Pinpoint the cell where the given text exists, returning its (x, y) midpoint coordinate. 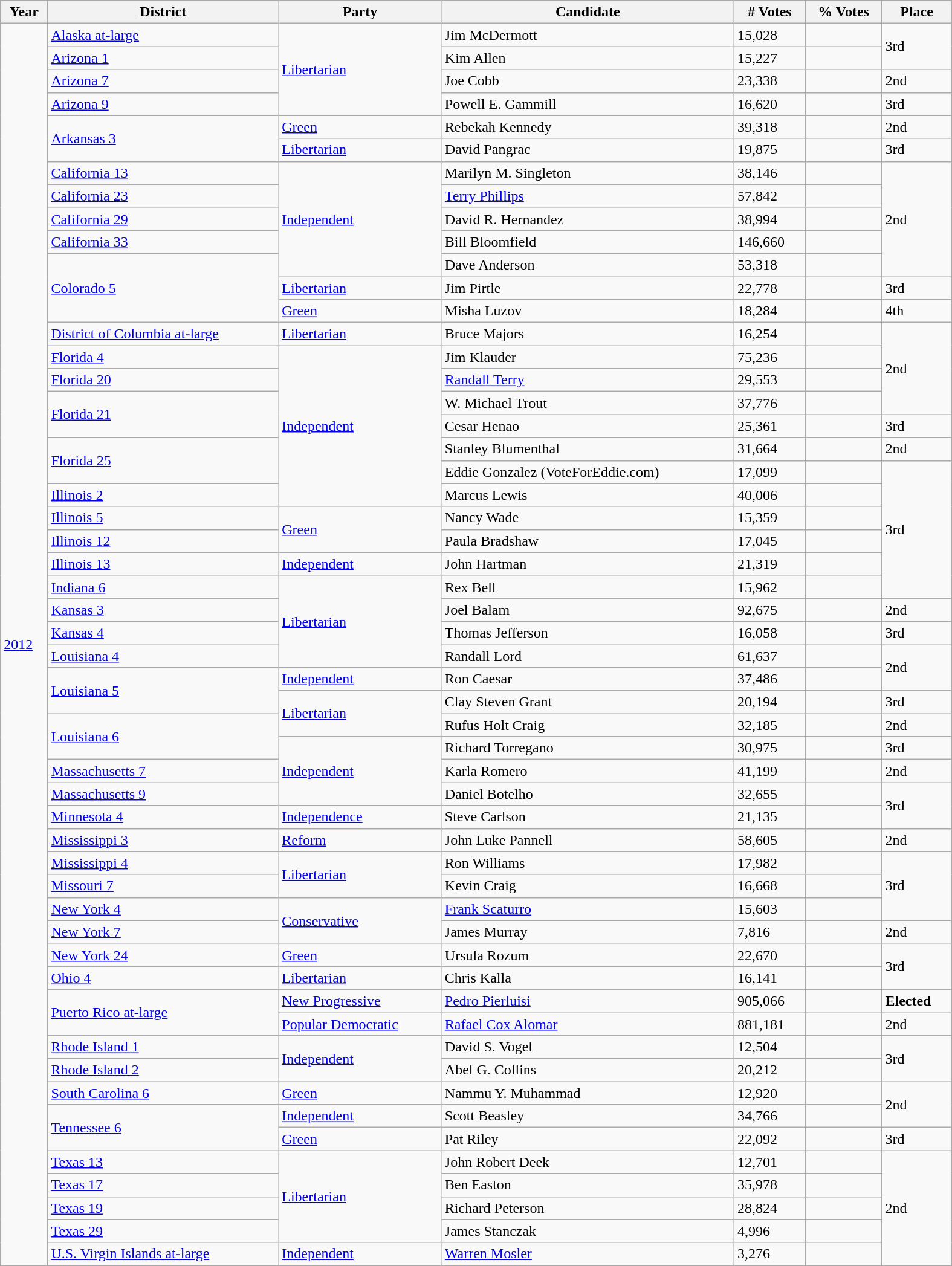
30,975 (769, 748)
Texas 17 (163, 1185)
Independence (360, 817)
Karla Romero (588, 771)
31,664 (769, 449)
Florida 4 (163, 357)
15,028 (769, 35)
32,655 (769, 794)
Louisiana 4 (163, 656)
California 13 (163, 173)
Richard Peterson (588, 1208)
South Carolina 6 (163, 1093)
20,212 (769, 1070)
Tennessee 6 (163, 1128)
881,181 (769, 1024)
18,284 (769, 311)
Pat Riley (588, 1139)
75,236 (769, 357)
Ron Williams (588, 863)
Bill Bloomfield (588, 242)
Rafael Cox Alomar (588, 1024)
21,135 (769, 817)
John Luke Pannell (588, 840)
Marilyn M. Singleton (588, 173)
19,875 (769, 150)
905,066 (769, 1001)
Alaska at-large (163, 35)
Paula Bradshaw (588, 541)
23,338 (769, 81)
Jim Klauder (588, 357)
Chris Kalla (588, 978)
Scott Beasley (588, 1116)
Rhode Island 2 (163, 1070)
Illinois 12 (163, 541)
Louisiana 6 (163, 737)
22,778 (769, 288)
37,776 (769, 403)
Steve Carlson (588, 817)
Kansas 3 (163, 610)
Kevin Craig (588, 886)
District (163, 12)
Joel Balam (588, 610)
# Votes (769, 12)
Rebekah Kennedy (588, 127)
Candidate (588, 12)
17,982 (769, 863)
Year (24, 12)
New York 7 (163, 932)
John Robert Deek (588, 1162)
38,994 (769, 219)
Misha Luzov (588, 311)
28,824 (769, 1208)
16,141 (769, 978)
40,006 (769, 495)
Arizona 1 (163, 58)
David S. Vogel (588, 1047)
16,254 (769, 334)
Randall Terry (588, 380)
Kim Allen (588, 58)
3,276 (769, 1254)
Arizona 7 (163, 81)
22,092 (769, 1139)
Florida 20 (163, 380)
Nancy Wade (588, 518)
17,045 (769, 541)
Florida 25 (163, 460)
Nammu Y. Muhammad (588, 1093)
Rufus Holt Craig (588, 725)
Missouri 7 (163, 886)
Warren Mosler (588, 1254)
32,185 (769, 725)
Massachusetts 9 (163, 794)
20,194 (769, 702)
Ursula Rozum (588, 955)
4,996 (769, 1231)
15,359 (769, 518)
12,504 (769, 1047)
Cesar Henao (588, 426)
Florida 21 (163, 415)
Place (916, 12)
Joe Cobb (588, 81)
2012 (24, 644)
James Stanczak (588, 1231)
Minnesota 4 (163, 817)
61,637 (769, 656)
California 23 (163, 196)
4th (916, 311)
Texas 19 (163, 1208)
Arizona 9 (163, 104)
Abel G. Collins (588, 1070)
146,660 (769, 242)
92,675 (769, 610)
Marcus Lewis (588, 495)
Popular Democratic (360, 1024)
Massachusetts 7 (163, 771)
41,199 (769, 771)
15,227 (769, 58)
38,146 (769, 173)
Colorado 5 (163, 288)
Texas 13 (163, 1162)
John Hartman (588, 564)
Terry Phillips (588, 196)
James Murray (588, 932)
New York 24 (163, 955)
15,962 (769, 587)
% Votes (844, 12)
58,605 (769, 840)
Illinois 13 (163, 564)
Stanley Blumenthal (588, 449)
Illinois 5 (163, 518)
Mississippi 4 (163, 863)
22,670 (769, 955)
35,978 (769, 1185)
W. Michael Trout (588, 403)
California 29 (163, 219)
39,318 (769, 127)
Richard Torregano (588, 748)
Arkansas 3 (163, 138)
Mississippi 3 (163, 840)
Jim Pirtle (588, 288)
Conservative (360, 920)
Party (360, 12)
Pedro Pierluisi (588, 1001)
Randall Lord (588, 656)
Frank Scaturro (588, 909)
Eddie Gonzalez (VoteForEddie.com) (588, 472)
16,058 (769, 633)
Elected (916, 1001)
David R. Hernandez (588, 219)
34,766 (769, 1116)
Louisiana 5 (163, 691)
Texas 29 (163, 1231)
Ben Easton (588, 1185)
12,701 (769, 1162)
Clay Steven Grant (588, 702)
16,668 (769, 886)
Thomas Jefferson (588, 633)
37,486 (769, 679)
Ohio 4 (163, 978)
7,816 (769, 932)
16,620 (769, 104)
Ron Caesar (588, 679)
California 33 (163, 242)
District of Columbia at-large (163, 334)
Daniel Botelho (588, 794)
Reform (360, 840)
Bruce Majors (588, 334)
12,920 (769, 1093)
Jim McDermott (588, 35)
53,318 (769, 265)
New York 4 (163, 909)
29,553 (769, 380)
Puerto Rico at-large (163, 1012)
U.S. Virgin Islands at-large (163, 1254)
New Progressive (360, 1001)
Indiana 6 (163, 587)
Powell E. Gammill (588, 104)
Kansas 4 (163, 633)
25,361 (769, 426)
21,319 (769, 564)
Illinois 2 (163, 495)
15,603 (769, 909)
Rex Bell (588, 587)
Rhode Island 1 (163, 1047)
David Pangrac (588, 150)
57,842 (769, 196)
Dave Anderson (588, 265)
17,099 (769, 472)
